Detect which cell encompasses the target text, then output its [X, Y] center coordinate. 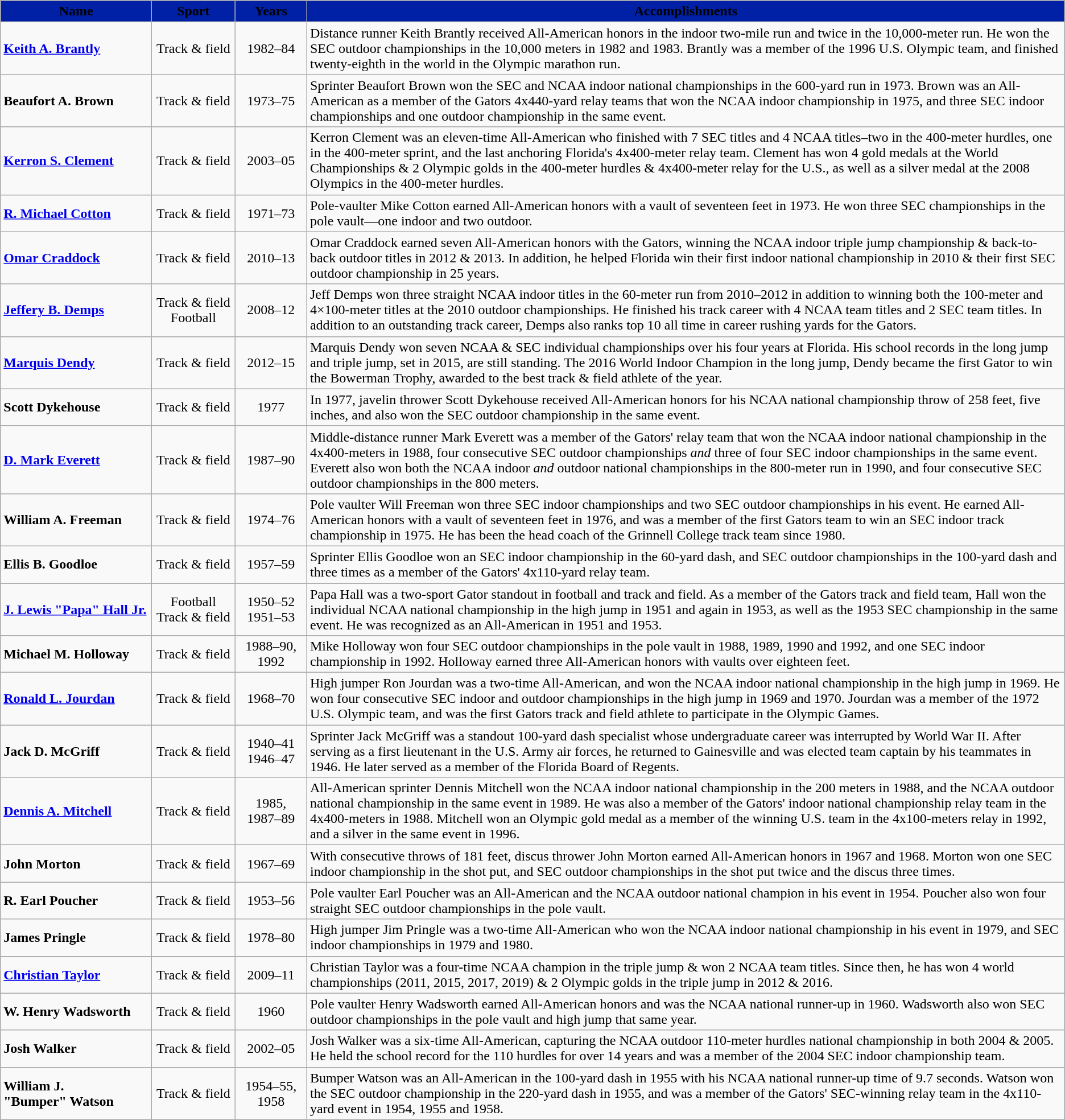
2003–05 [271, 160]
William A. Freeman [76, 520]
Jeffery B. Demps [76, 310]
Ronald L. Jourdan [76, 699]
2009–11 [271, 974]
Years [271, 11]
1988–90, 1992 [271, 654]
Josh Walker [76, 1048]
Accomplishments [686, 11]
Jack D. McGriff [76, 751]
Track & fieldFootball [193, 310]
James Pringle [76, 938]
J. Lewis "Papa" Hall Jr. [76, 609]
1973–75 [271, 101]
2002–05 [271, 1048]
1940–411946–47 [271, 751]
1967–69 [271, 864]
1985, 1987–89 [271, 812]
1960 [271, 1012]
1987–90 [271, 460]
Ellis B. Goodloe [76, 565]
Beaufort A. Brown [76, 101]
2010–13 [271, 258]
R. Earl Poucher [76, 900]
John Morton [76, 864]
2012–15 [271, 363]
Michael M. Holloway [76, 654]
D. Mark Everett [76, 460]
1953–56 [271, 900]
William J."Bumper" Watson [76, 1093]
Name [76, 11]
R. Michael Cotton [76, 213]
Christian Taylor [76, 974]
Omar Craddock [76, 258]
1968–70 [271, 699]
1954–55, 1958 [271, 1093]
1974–76 [271, 520]
W. Henry Wadsworth [76, 1012]
1982–84 [271, 48]
1978–80 [271, 938]
Keith A. Brantly [76, 48]
Scott Dykehouse [76, 407]
Marquis Dendy [76, 363]
Sport [193, 11]
1950–521951–53 [271, 609]
2008–12 [271, 310]
1977 [271, 407]
FootballTrack & field [193, 609]
Dennis A. Mitchell [76, 812]
1957–59 [271, 565]
Kerron S. Clement [76, 160]
1971–73 [271, 213]
